Scan for the cell matching the given text and deliver its [x, y] coordinate at center. 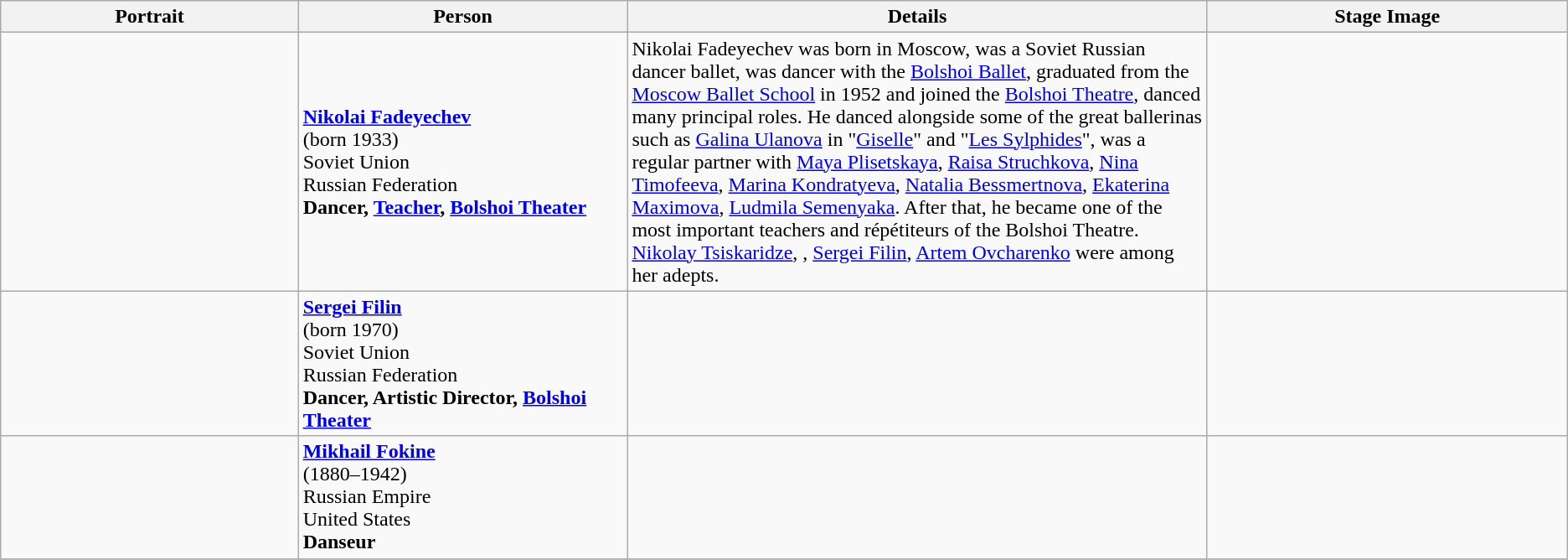
Details [917, 17]
Portrait [149, 17]
Nikolai Fadeyechev(born 1933)Soviet UnionRussian FederationDancer, Teacher, Bolshoi Theater [462, 162]
Sergei Filin(born 1970)Soviet UnionRussian FederationDancer, Artistic Director, Bolshoi Theater [462, 364]
Mikhail Fokine (1880–1942)Russian EmpireUnited States Danseur [462, 497]
Stage Image [1387, 17]
Person [462, 17]
